Output the (X, Y) coordinate of the center of the cell containing the given text.  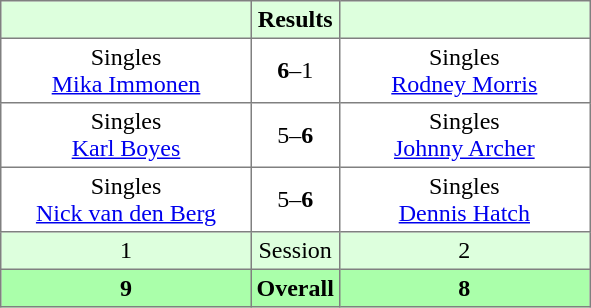
SinglesNick van den Berg (126, 199)
6–1 (295, 70)
9 (126, 288)
SinglesJohnny Archer (464, 135)
Session (295, 251)
SinglesKarl Boyes (126, 135)
Results (295, 20)
SinglesRodney Morris (464, 70)
8 (464, 288)
1 (126, 251)
2 (464, 251)
SinglesDennis Hatch (464, 199)
SinglesMika Immonen (126, 70)
Overall (295, 288)
